Capture the cell that displays the provided text and extract its [X, Y] central coordinate. 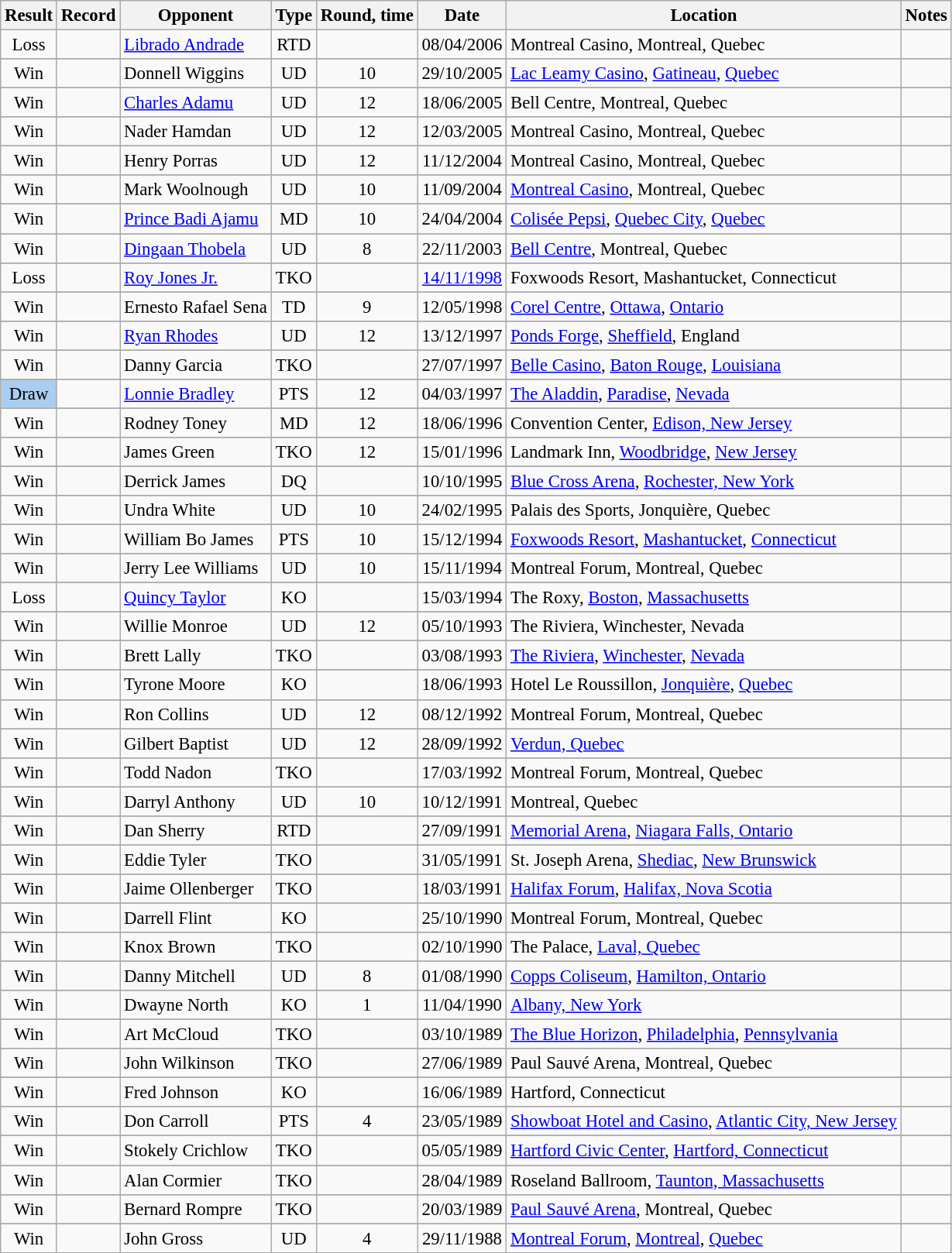
Ron Collins [195, 714]
James Green [195, 452]
14/11/1998 [462, 277]
18/06/1996 [462, 423]
Brett Lally [195, 656]
Draw [29, 394]
10/10/1995 [462, 481]
27/07/1997 [462, 365]
Tyrone Moore [195, 685]
24/02/1995 [462, 510]
Mark Woolnough [195, 190]
Knox Brown [195, 947]
Montreal, Quebec [704, 802]
Darrell Flint [195, 918]
Colisée Pepsi, Quebec City, Quebec [704, 219]
Location [704, 15]
Halifax Forum, Halifax, Nova Scotia [704, 889]
Hartford, Connecticut [704, 1093]
Danny Mitchell [195, 977]
Record [88, 15]
Danny Garcia [195, 365]
11/09/2004 [462, 190]
Gilbert Baptist [195, 743]
Jerry Lee Williams [195, 568]
John Gross [195, 1238]
04/03/1997 [462, 394]
Belle Casino, Baton Rouge, Louisiana [704, 365]
The Roxy, Boston, Massachusetts [704, 598]
Dingaan Thobela [195, 249]
Copps Coliseum, Hamilton, Ontario [704, 977]
Jaime Ollenberger [195, 889]
05/10/1993 [462, 626]
9 [367, 307]
01/08/1990 [462, 977]
Hotel Le Roussillon, Jonquière, Quebec [704, 685]
Lonnie Bradley [195, 394]
29/10/2005 [462, 74]
Rodney Toney [195, 423]
08/04/2006 [462, 45]
Henry Porras [195, 161]
Willie Monroe [195, 626]
Verdun, Quebec [704, 743]
Derrick James [195, 481]
Memorial Arena, Niagara Falls, Ontario [704, 831]
Ponds Forge, Sheffield, England [704, 335]
15/11/1994 [462, 568]
John Wilkinson [195, 1063]
18/06/1993 [462, 685]
Undra White [195, 510]
11/12/2004 [462, 161]
1 [367, 1005]
Todd Nadon [195, 772]
27/09/1991 [462, 831]
The Aladdin, Paradise, Nevada [704, 394]
11/04/1990 [462, 1005]
Opponent [195, 15]
The Palace, Laval, Quebec [704, 947]
St. Joseph Arena, Shediac, New Brunswick [704, 860]
Palais des Sports, Jonquière, Quebec [704, 510]
15/03/1994 [462, 598]
William Bo James [195, 540]
Corel Centre, Ottawa, Ontario [704, 307]
12/05/1998 [462, 307]
Stokely Crichlow [195, 1151]
TD [294, 307]
23/05/1989 [462, 1122]
17/03/1992 [462, 772]
24/04/2004 [462, 219]
Don Carroll [195, 1122]
Type [294, 15]
Landmark Inn, Woodbridge, New Jersey [704, 452]
Alan Cormier [195, 1180]
18/06/2005 [462, 103]
Quincy Taylor [195, 598]
Nader Hamdan [195, 132]
Hartford Civic Center, Hartford, Connecticut [704, 1151]
15/01/1996 [462, 452]
08/12/1992 [462, 714]
Showboat Hotel and Casino, Atlantic City, New Jersey [704, 1122]
Bernard Rompre [195, 1209]
Donnell Wiggins [195, 74]
28/04/1989 [462, 1180]
02/10/1990 [462, 947]
Librado Andrade [195, 45]
05/05/1989 [462, 1151]
25/10/1990 [462, 918]
DQ [294, 481]
20/03/1989 [462, 1209]
13/12/1997 [462, 335]
10/12/1991 [462, 802]
22/11/2003 [462, 249]
31/05/1991 [462, 860]
Lac Leamy Casino, Gatineau, Quebec [704, 74]
Charles Adamu [195, 103]
Ernesto Rafael Sena [195, 307]
Convention Center, Edison, New Jersey [704, 423]
15/12/1994 [462, 540]
Roy Jones Jr. [195, 277]
Art McCloud [195, 1035]
Blue Cross Arena, Rochester, New York [704, 481]
Result [29, 15]
Fred Johnson [195, 1093]
27/06/1989 [462, 1063]
03/08/1993 [462, 656]
Eddie Tyler [195, 860]
29/11/1988 [462, 1238]
The Blue Horizon, Philadelphia, Pennsylvania [704, 1035]
16/06/1989 [462, 1093]
Dan Sherry [195, 831]
Roseland Ballroom, Taunton, Massachusetts [704, 1180]
18/03/1991 [462, 889]
28/09/1992 [462, 743]
Dwayne North [195, 1005]
Date [462, 15]
Round, time [367, 15]
03/10/1989 [462, 1035]
Ryan Rhodes [195, 335]
Darryl Anthony [195, 802]
Prince Badi Ajamu [195, 219]
12/03/2005 [462, 132]
Notes [926, 15]
Albany, New York [704, 1005]
